Scan for the cell matching the given text and deliver its [x, y] coordinate at center. 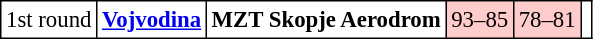
93–85 [480, 20]
1st round [49, 20]
Vojvodina [152, 20]
MZT Skopje Aerodrom [326, 20]
78–81 [546, 20]
